Find where the given text appears and provide that cell's center as [x, y] coordinate. 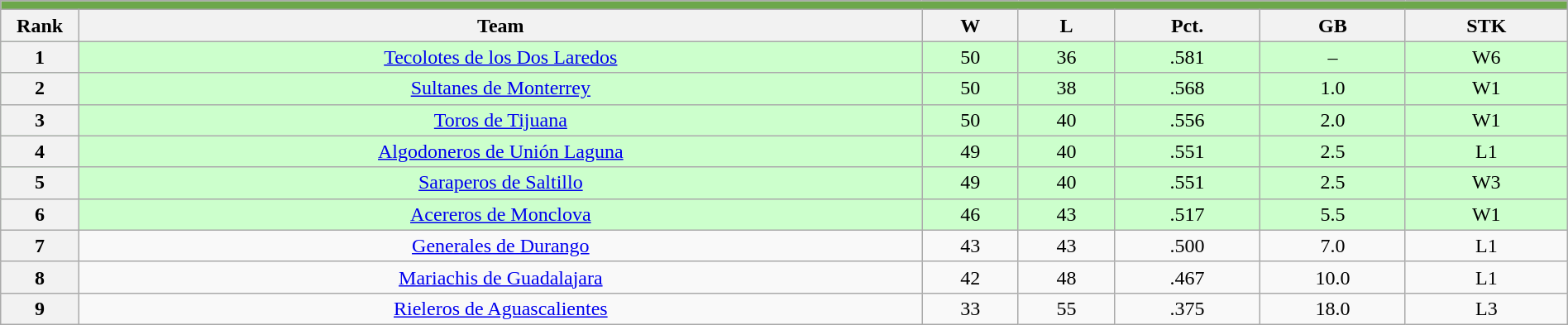
Acereros de Monclova [500, 214]
2 [40, 88]
.581 [1188, 57]
42 [970, 277]
Saraperos de Saltillo [500, 183]
4 [40, 151]
.467 [1188, 277]
Sultanes de Monterrey [500, 88]
Mariachis de Guadalajara [500, 277]
W3 [1486, 183]
38 [1066, 88]
W6 [1486, 57]
.517 [1188, 214]
Algodoneros de Unión Laguna [500, 151]
5 [40, 183]
.500 [1188, 246]
STK [1486, 26]
.375 [1188, 308]
1 [40, 57]
36 [1066, 57]
Tecolotes de los Dos Laredos [500, 57]
.568 [1188, 88]
9 [40, 308]
55 [1066, 308]
L3 [1486, 308]
8 [40, 277]
3 [40, 120]
7.0 [1332, 246]
Toros de Tijuana [500, 120]
7 [40, 246]
6 [40, 214]
Rank [40, 26]
2.0 [1332, 120]
GB [1332, 26]
Team [500, 26]
46 [970, 214]
1.0 [1332, 88]
Pct. [1188, 26]
33 [970, 308]
Rieleros de Aguascalientes [500, 308]
W [970, 26]
48 [1066, 277]
10.0 [1332, 277]
.556 [1188, 120]
– [1332, 57]
18.0 [1332, 308]
Generales de Durango [500, 246]
5.5 [1332, 214]
L [1066, 26]
